Capture the cell that displays the provided text and extract its (x, y) central coordinate. 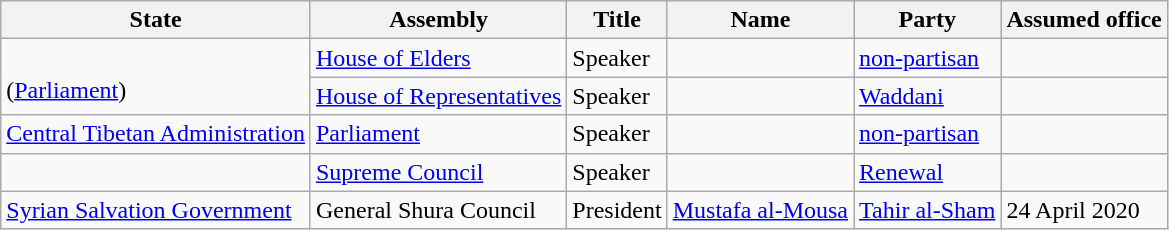
House of Elders (438, 58)
Assembly (438, 20)
Renewal (928, 172)
Assumed office (1084, 20)
Waddani (928, 96)
Mustafa al-Mousa (760, 210)
Central Tibetan Administration (156, 134)
Title (617, 20)
(Parliament) (156, 77)
Tahir al-Sham (928, 210)
Syrian Salvation Government (156, 210)
Name (760, 20)
General Shura Council (438, 210)
Parliament (438, 134)
House of Representatives (438, 96)
State (156, 20)
24 April 2020 (1084, 210)
Supreme Council (438, 172)
President (617, 210)
Party (928, 20)
